For the text-containing cell, return its midpoint in (x, y) coordinate format. 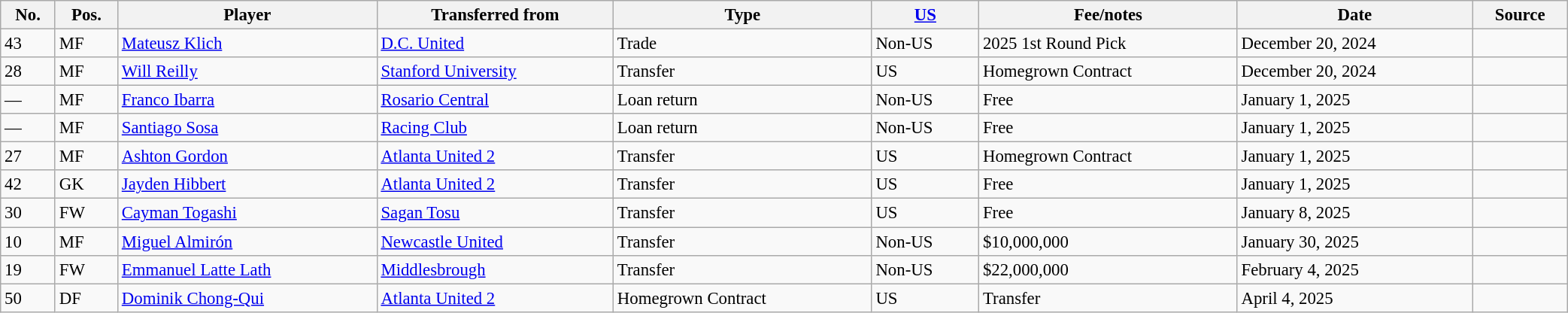
Dominik Chong-Qui (248, 298)
Cayman Togashi (248, 213)
42 (29, 184)
$22,000,000 (1109, 269)
28 (29, 71)
Santiago Sosa (248, 128)
Racing Club (495, 128)
DF (86, 298)
February 4, 2025 (1354, 269)
$10,000,000 (1109, 242)
No. (29, 15)
Sagan Tosu (495, 213)
50 (29, 298)
Emmanuel Latte Lath (248, 269)
Date (1354, 15)
43 (29, 44)
Newcastle United (495, 242)
Trade (743, 44)
Rosario Central (495, 100)
April 4, 2025 (1354, 298)
19 (29, 269)
Transferred from (495, 15)
27 (29, 156)
Stanford University (495, 71)
Mateusz Klich (248, 44)
Middlesbrough (495, 269)
Ashton Gordon (248, 156)
Fee/notes (1109, 15)
Pos. (86, 15)
2025 1st Round Pick (1109, 44)
Source (1521, 15)
30 (29, 213)
January 8, 2025 (1354, 213)
Type (743, 15)
Jayden Hibbert (248, 184)
January 30, 2025 (1354, 242)
Franco Ibarra (248, 100)
Miguel Almirón (248, 242)
Will Reilly (248, 71)
GK (86, 184)
10 (29, 242)
Player (248, 15)
D.C. United (495, 44)
